Return the (x, y) coordinate for the center point of the cell that contains the specified text.  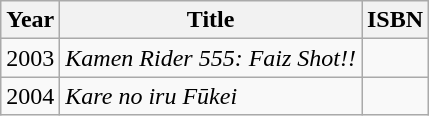
Year (30, 20)
2003 (30, 58)
2004 (30, 96)
Kamen Rider 555: Faiz Shot!! (211, 58)
Title (211, 20)
ISBN (396, 20)
Kare no iru Fūkei (211, 96)
